For the text-containing cell, return its midpoint in (x, y) coordinate format. 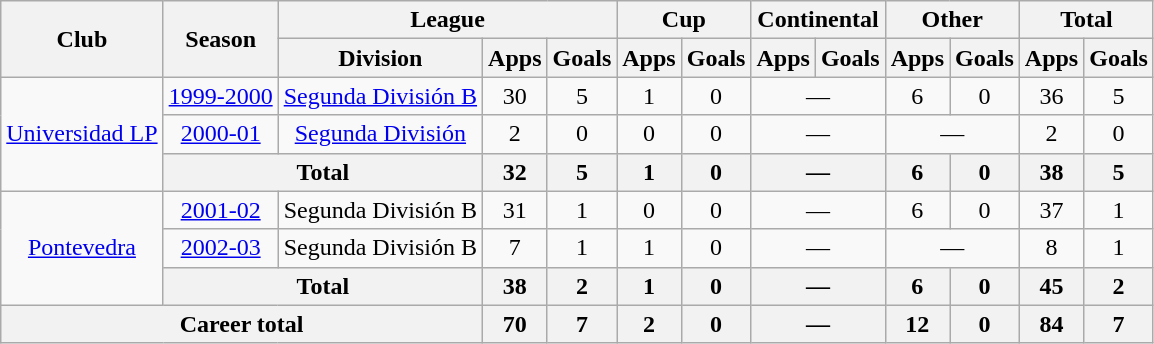
37 (1051, 210)
70 (515, 324)
Career total (242, 324)
League (448, 20)
32 (515, 172)
2002-03 (220, 248)
Universidad LP (82, 134)
Season (220, 39)
30 (515, 96)
1999-2000 (220, 96)
8 (1051, 248)
Cup (684, 20)
31 (515, 210)
Pontevedra (82, 248)
12 (917, 324)
Club (82, 39)
45 (1051, 286)
Continental (818, 20)
36 (1051, 96)
2000-01 (220, 134)
84 (1051, 324)
2001-02 (220, 210)
Segunda División (380, 134)
Other (952, 20)
Division (380, 58)
